Detect which cell encompasses the target text, then output its (x, y) center coordinate. 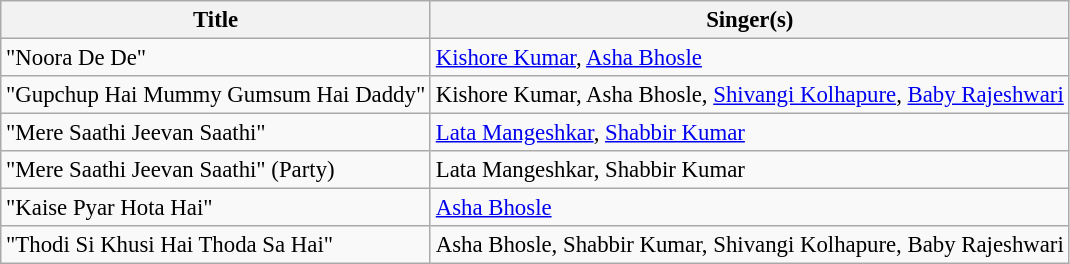
Singer(s) (750, 20)
Kishore Kumar, Asha Bhosle, Shivangi Kolhapure, Baby Rajeshwari (750, 95)
Title (216, 20)
"Gupchup Hai Mummy Gumsum Hai Daddy" (216, 95)
"Mere Saathi Jeevan Saathi" (Party) (216, 170)
"Kaise Pyar Hota Hai" (216, 208)
"Noora De De" (216, 58)
"Thodi Si Khusi Hai Thoda Sa Hai" (216, 245)
Kishore Kumar, Asha Bhosle (750, 58)
"Mere Saathi Jeevan Saathi" (216, 133)
Asha Bhosle, Shabbir Kumar, Shivangi Kolhapure, Baby Rajeshwari (750, 245)
Asha Bhosle (750, 208)
